Search for the cell housing the specified text and yield its (X, Y) center coordinate. 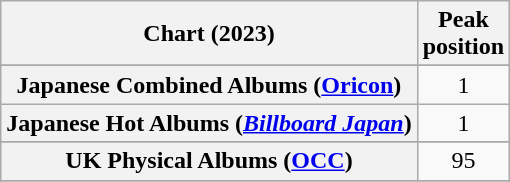
Peakposition (463, 34)
UK Physical Albums (OCC) (209, 161)
Chart (2023) (209, 34)
95 (463, 161)
Japanese Combined Albums (Oricon) (209, 85)
Japanese Hot Albums (Billboard Japan) (209, 123)
